For the text-containing cell, return its midpoint in [X, Y] coordinate format. 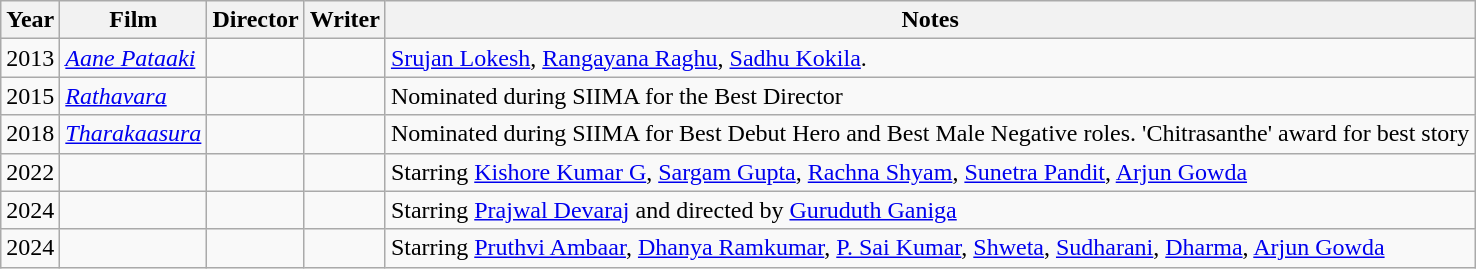
2015 [30, 96]
Writer [344, 20]
Starring Pruthvi Ambaar, Dhanya Ramkumar, P. Sai Kumar, Shweta, Sudharani, Dharma, Arjun Gowda [930, 248]
Nominated during SIIMA for Best Debut Hero and Best Male Negative roles. 'Chitrasanthe' award for best story [930, 134]
Director [256, 20]
Srujan Lokesh, Rangayana Raghu, Sadhu Kokila. [930, 58]
Aane Pataaki [134, 58]
Starring Kishore Kumar G, Sargam Gupta, Rachna Shyam, Sunetra Pandit, Arjun Gowda [930, 172]
Starring Prajwal Devaraj and directed by Guruduth Ganiga [930, 210]
Film [134, 20]
Tharakaasura [134, 134]
Notes [930, 20]
Nominated during SIIMA for the Best Director [930, 96]
Rathavara [134, 96]
Year [30, 20]
2022 [30, 172]
2018 [30, 134]
2013 [30, 58]
